Capture the cell that displays the provided text and extract its [X, Y] central coordinate. 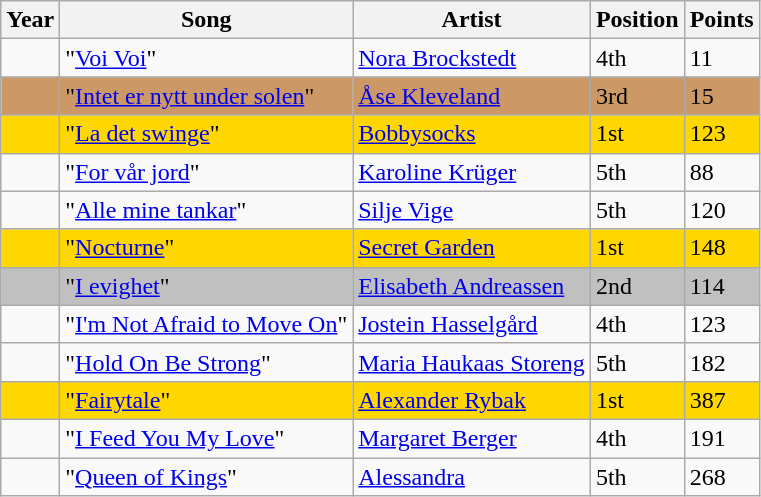
2nd [637, 286]
387 [722, 400]
114 [722, 286]
Artist [472, 20]
Maria Haukaas Storeng [472, 362]
191 [722, 438]
Year [30, 20]
Silje Vige [472, 210]
11 [722, 58]
268 [722, 477]
148 [722, 248]
120 [722, 210]
"I Feed You My Love" [206, 438]
Nora Brockstedt [472, 58]
Secret Garden [472, 248]
"Hold On Be Strong" [206, 362]
Margaret Berger [472, 438]
"Fairytale" [206, 400]
Song [206, 20]
"Alle mine tankar" [206, 210]
Bobbysocks [472, 134]
"I evighet" [206, 286]
Jostein Hasselgård [472, 324]
"For vår jord" [206, 172]
Alexander Rybak [472, 400]
Position [637, 20]
"Queen of Kings" [206, 477]
"I'm Not Afraid to Move On" [206, 324]
"Voi Voi" [206, 58]
"La det swinge" [206, 134]
"Nocturne" [206, 248]
Karoline Krüger [472, 172]
15 [722, 96]
88 [722, 172]
Points [722, 20]
3rd [637, 96]
"Intet er nytt under solen" [206, 96]
182 [722, 362]
Elisabeth Andreassen [472, 286]
Åse Kleveland [472, 96]
Alessandra [472, 477]
